Identify which cell holds the provided text, then report its [X, Y] central coordinate. 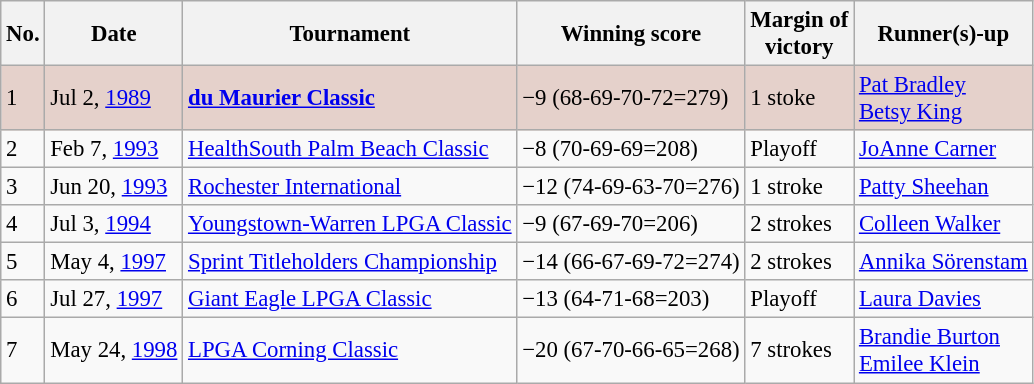
Giant Eagle LPGA Classic [350, 299]
LPGA Corning Classic [350, 350]
4 [23, 224]
Brandie Burton Emilee Klein [944, 350]
Pat Bradley Betsy King [944, 98]
3 [23, 187]
7 strokes [800, 350]
−9 (67-69-70=206) [631, 224]
6 [23, 299]
1 stoke [800, 98]
−20 (67-70-66-65=268) [631, 350]
Tournament [350, 34]
Colleen Walker [944, 224]
−12 (74-69-63-70=276) [631, 187]
Jun 20, 1993 [114, 187]
−13 (64-71-68=203) [631, 299]
May 24, 1998 [114, 350]
1 stroke [800, 187]
Annika Sörenstam [944, 262]
Jul 2, 1989 [114, 98]
Date [114, 34]
Sprint Titleholders Championship [350, 262]
Runner(s)-up [944, 34]
Jul 3, 1994 [114, 224]
Margin ofvictory [800, 34]
du Maurier Classic [350, 98]
Laura Davies [944, 299]
No. [23, 34]
May 4, 1997 [114, 262]
Winning score [631, 34]
−8 (70-69-69=208) [631, 149]
JoAnne Carner [944, 149]
HealthSouth Palm Beach Classic [350, 149]
1 [23, 98]
Feb 7, 1993 [114, 149]
−9 (68-69-70-72=279) [631, 98]
Patty Sheehan [944, 187]
Youngstown-Warren LPGA Classic [350, 224]
2 [23, 149]
Jul 27, 1997 [114, 299]
−14 (66-67-69-72=274) [631, 262]
7 [23, 350]
5 [23, 262]
Rochester International [350, 187]
